Capture the cell that displays the provided text and extract its [X, Y] central coordinate. 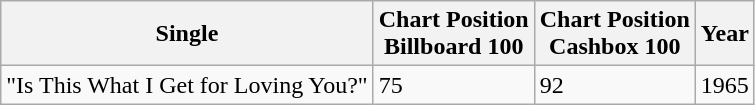
Year [724, 34]
75 [454, 85]
92 [614, 85]
Chart PositionBillboard 100 [454, 34]
"Is This What I Get for Loving You?" [187, 85]
1965 [724, 85]
Chart PositionCashbox 100 [614, 34]
Single [187, 34]
